Search for the cell housing the specified text and yield its [X, Y] center coordinate. 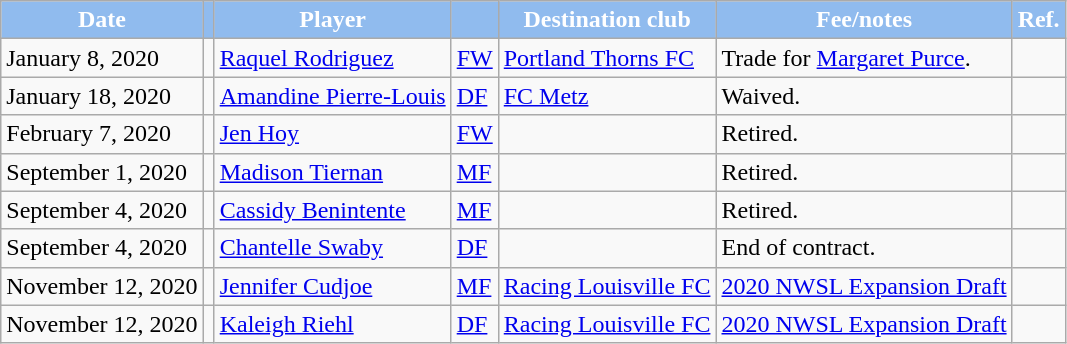
Raquel Rodriguez [332, 58]
Chantelle Swaby [332, 248]
Waived. [864, 96]
Trade for Margaret Purce. [864, 58]
Player [332, 20]
Destination club [607, 20]
Kaleigh Riehl [332, 324]
January 18, 2020 [102, 96]
Fee/notes [864, 20]
Madison Tiernan [332, 172]
Jennifer Cudjoe [332, 286]
FC Metz [607, 96]
February 7, 2020 [102, 134]
Portland Thorns FC [607, 58]
Jen Hoy [332, 134]
Ref. [1038, 20]
January 8, 2020 [102, 58]
Cassidy Benintente [332, 210]
September 1, 2020 [102, 172]
Date [102, 20]
Amandine Pierre-Louis [332, 96]
End of contract. [864, 248]
